Find where the given text appears and provide that cell's center as [X, Y] coordinate. 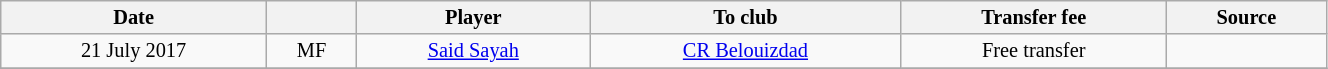
MF [311, 51]
Transfer fee [1034, 17]
21 July 2017 [134, 51]
CR Belouizdad [746, 51]
Said Sayah [474, 51]
Date [134, 17]
Free transfer [1034, 51]
Player [474, 17]
To club [746, 17]
Source [1246, 17]
